Search for the cell housing the specified text and yield its [X, Y] center coordinate. 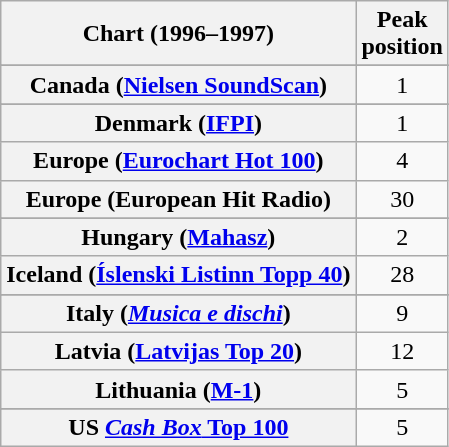
US Cash Box Top 100 [178, 427]
9 [402, 313]
12 [402, 351]
Latvia (Latvijas Top 20) [178, 351]
Europe (Eurochart Hot 100) [178, 161]
Canada (Nielsen SoundScan) [178, 85]
28 [402, 275]
30 [402, 199]
Italy (Musica e dischi) [178, 313]
Denmark (IFPI) [178, 123]
Chart (1996–1997) [178, 34]
Europe (European Hit Radio) [178, 199]
Iceland (Íslenski Listinn Topp 40) [178, 275]
2 [402, 237]
4 [402, 161]
Lithuania (M-1) [178, 389]
Peakposition [402, 34]
Hungary (Mahasz) [178, 237]
